For the text-containing cell, return its midpoint in [x, y] coordinate format. 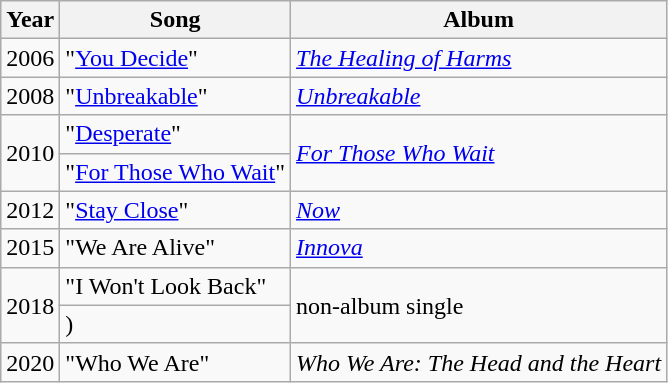
Album [479, 20]
2018 [30, 305]
The Healing of Harms [479, 58]
Year [30, 20]
2006 [30, 58]
) [176, 324]
"Desperate" [176, 134]
Who We Are: The Head and the Heart [479, 362]
"I Won't Look Back" [176, 286]
2020 [30, 362]
2010 [30, 153]
"Who We Are" [176, 362]
Unbreakable [479, 96]
Now [479, 210]
2008 [30, 96]
2015 [30, 248]
"Unbreakable" [176, 96]
Song [176, 20]
Innova [479, 248]
non-album single [479, 305]
"Stay Close" [176, 210]
"You Decide" [176, 58]
For Those Who Wait [479, 153]
"We Are Alive" [176, 248]
"For Those Who Wait" [176, 172]
2012 [30, 210]
